Pinpoint the cell where the given text exists, returning its [x, y] midpoint coordinate. 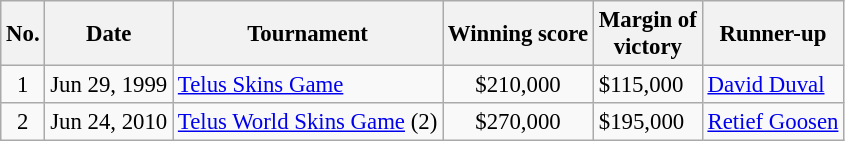
Telus World Skins Game (2) [308, 122]
$195,000 [648, 122]
Margin ofvictory [648, 34]
Jun 24, 2010 [109, 122]
Tournament [308, 34]
$115,000 [648, 85]
2 [23, 122]
David Duval [773, 85]
Jun 29, 1999 [109, 85]
Retief Goosen [773, 122]
Date [109, 34]
1 [23, 85]
Runner-up [773, 34]
$270,000 [518, 122]
Telus Skins Game [308, 85]
No. [23, 34]
Winning score [518, 34]
$210,000 [518, 85]
